From the cell containing the given text, extract its center point as [X, Y] coordinate. 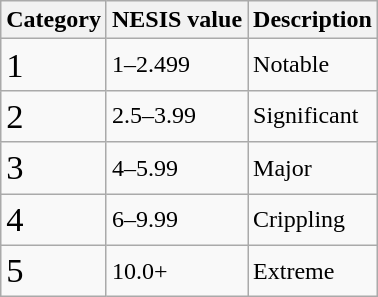
10.0+ [176, 271]
4 [54, 220]
5 [54, 271]
6–9.99 [176, 220]
1–2.499 [176, 65]
4–5.99 [176, 168]
1 [54, 65]
Category [54, 20]
NESIS value [176, 20]
2.5–3.99 [176, 116]
3 [54, 168]
Extreme [313, 271]
Major [313, 168]
Description [313, 20]
2 [54, 116]
Crippling [313, 220]
Significant [313, 116]
Notable [313, 65]
